Return (X, Y) of the center of cell containing provided text 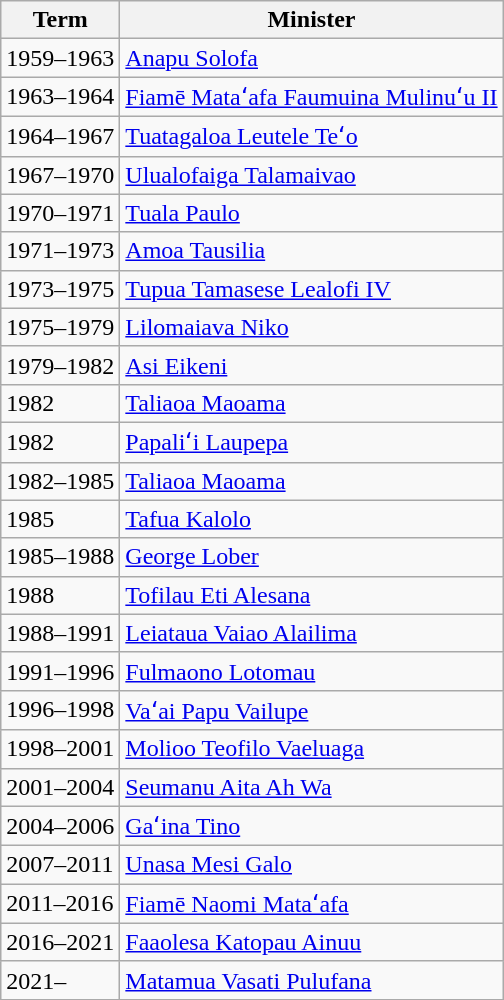
Asi Eikeni (312, 365)
2016–2021 (60, 942)
Tafua Kalolo (312, 519)
Anapu Solofa (312, 58)
1985 (60, 519)
Gaʻina Tino (312, 826)
1975–1979 (60, 327)
Fulmaono Lotomau (312, 671)
Seumanu Aita Ah Wa (312, 787)
2007–2011 (60, 865)
1991–1996 (60, 671)
1996–1998 (60, 710)
1970–1971 (60, 213)
2021– (60, 980)
Ulualofaiga Talamaivao (312, 175)
Molioo Teofilo Vaeluaga (312, 749)
Tuala Paulo (312, 213)
1988–1991 (60, 633)
1964–1967 (60, 136)
1979–1982 (60, 365)
1973–1975 (60, 289)
Lilomaiava Niko (312, 327)
Tupua Tamasese Lealofi IV (312, 289)
1967–1970 (60, 175)
2004–2006 (60, 826)
1982–1985 (60, 481)
Matamua Vasati Pulufana (312, 980)
Unasa Mesi Galo (312, 865)
Fiamē Mataʻafa Faumuina Mulinuʻu II (312, 97)
1988 (60, 595)
Minister (312, 20)
Papaliʻi Laupepa (312, 442)
Fiamē Naomi Mataʻafa (312, 904)
George Lober (312, 557)
Tofilau Eti Alesana (312, 595)
Amoa Tausilia (312, 251)
Leiataua Vaiao Alailima (312, 633)
1959–1963 (60, 58)
2001–2004 (60, 787)
Tuatagaloa Leutele Teʻo (312, 136)
Vaʻai Papu Vailupe (312, 710)
1985–1988 (60, 557)
Term (60, 20)
1971–1973 (60, 251)
1998–2001 (60, 749)
Faaolesa Katopau Ainuu (312, 942)
1963–1964 (60, 97)
2011–2016 (60, 904)
